Search for the cell housing the specified text and yield its (X, Y) center coordinate. 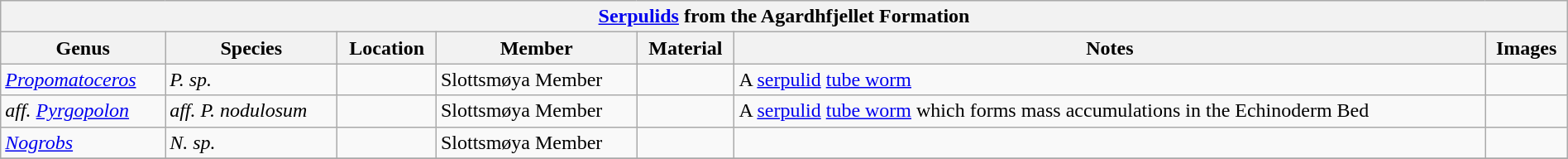
A serpulid tube worm which forms mass accumulations in the Echinoderm Bed (1110, 111)
Material (686, 48)
A serpulid tube worm (1110, 79)
Serpulids from the Agardhfjellet Formation (784, 17)
N. sp. (251, 142)
Genus (83, 48)
aff. Pyrgopolon (83, 111)
Images (1527, 48)
Location (387, 48)
aff. P. nodulosum (251, 111)
Species (251, 48)
Propomatoceros (83, 79)
Member (536, 48)
Nogrobs (83, 142)
Notes (1110, 48)
P. sp. (251, 79)
